Determine the (x, y) coordinate at the center of the cell enclosing the given text.  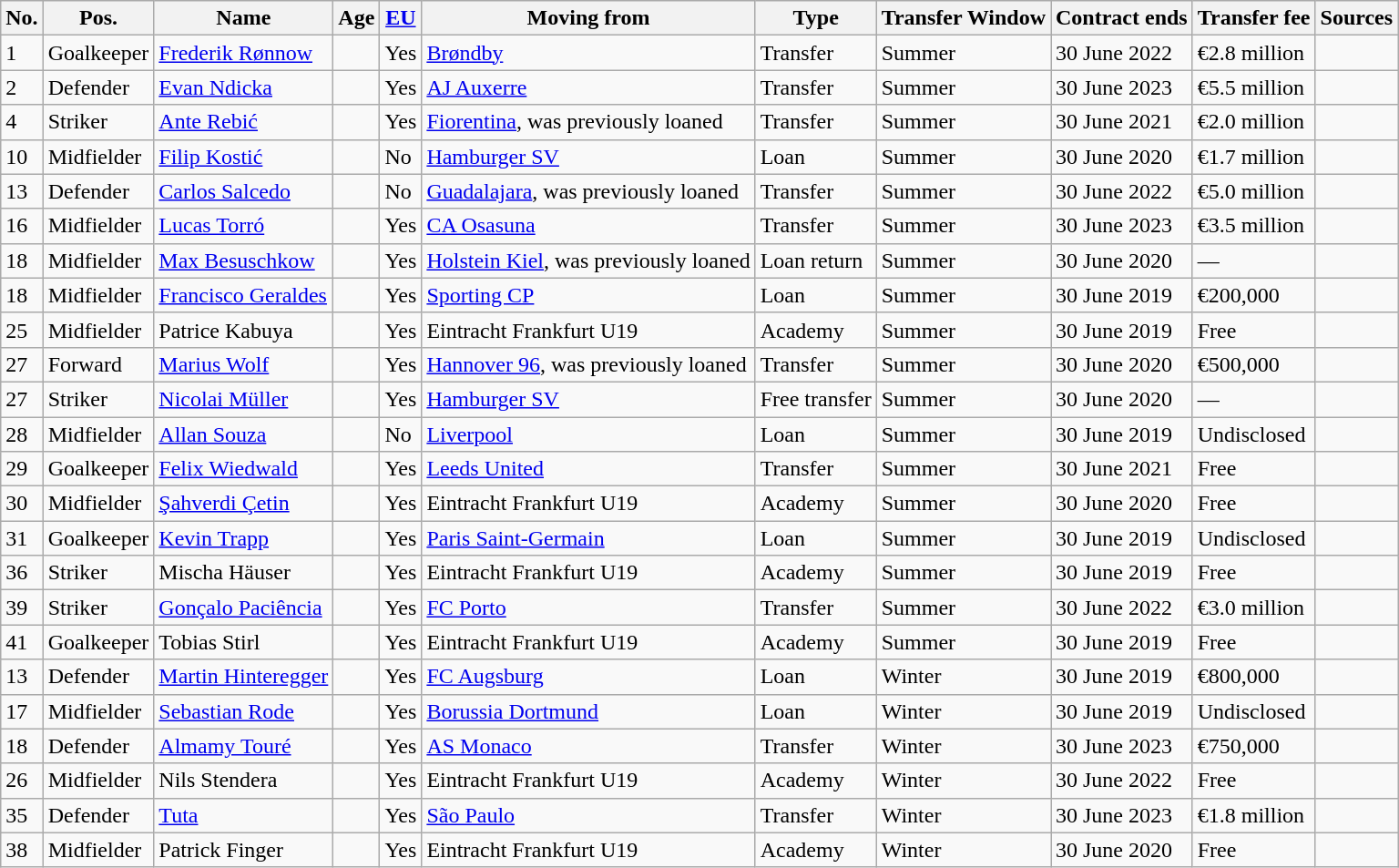
Allan Souza (244, 434)
Frederik Rønnow (244, 53)
€800,000 (1253, 677)
25 (22, 330)
Forward (98, 364)
Loan return (816, 260)
41 (22, 642)
39 (22, 608)
€1.7 million (1253, 157)
Moving from (588, 18)
€2.0 million (1253, 122)
38 (22, 850)
Transfer fee (1253, 18)
35 (22, 815)
Patrice Kabuya (244, 330)
Hannover 96, was previously loaned (588, 364)
Tuta (244, 815)
36 (22, 573)
EU (401, 18)
Brøndby (588, 53)
Free transfer (816, 399)
16 (22, 226)
FC Augsburg (588, 677)
4 (22, 122)
Lucas Torró (244, 226)
FC Porto (588, 608)
Evan Ndicka (244, 87)
Almamy Touré (244, 746)
Martin Hinteregger (244, 677)
Name (244, 18)
€200,000 (1253, 295)
€3.5 million (1253, 226)
Guadalajara, was previously loaned (588, 191)
Borussia Dortmund (588, 711)
30 (22, 504)
Leeds United (588, 469)
Gonçalo Paciência (244, 608)
AS Monaco (588, 746)
CA Osasuna (588, 226)
€500,000 (1253, 364)
€2.8 million (1253, 53)
Max Besuschkow (244, 260)
AJ Auxerre (588, 87)
31 (22, 538)
€3.0 million (1253, 608)
Sources (1357, 18)
Şahverdi Çetin (244, 504)
Filip Kostić (244, 157)
Liverpool (588, 434)
Holstein Kiel, was previously loaned (588, 260)
Paris Saint-Germain (588, 538)
€5.5 million (1253, 87)
Tobias Stirl (244, 642)
Ante Rebić (244, 122)
€1.8 million (1253, 815)
Felix Wiedwald (244, 469)
€750,000 (1253, 746)
Transfer Window (964, 18)
10 (22, 157)
Carlos Salcedo (244, 191)
Mischa Häuser (244, 573)
Pos. (98, 18)
Type (816, 18)
Age (357, 18)
Sebastian Rode (244, 711)
Kevin Trapp (244, 538)
26 (22, 781)
No. (22, 18)
Contract ends (1122, 18)
2 (22, 87)
28 (22, 434)
Fiorentina, was previously loaned (588, 122)
Nils Stendera (244, 781)
Marius Wolf (244, 364)
€5.0 million (1253, 191)
Sporting CP (588, 295)
Patrick Finger (244, 850)
Francisco Geraldes (244, 295)
São Paulo (588, 815)
29 (22, 469)
1 (22, 53)
17 (22, 711)
Nicolai Müller (244, 399)
